Scan for the cell matching the given text and deliver its [x, y] coordinate at center. 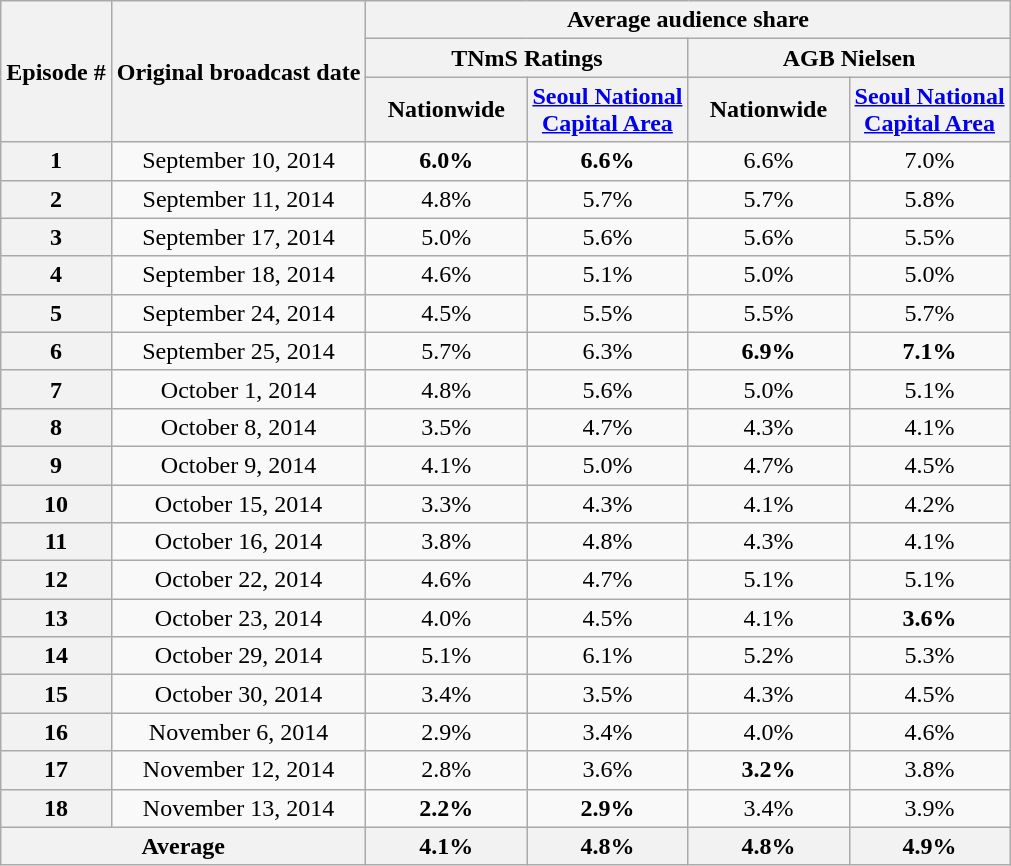
Average audience share [688, 20]
14 [56, 656]
16 [56, 732]
13 [56, 618]
6 [56, 351]
Average [184, 846]
November 6, 2014 [238, 732]
3.3% [446, 503]
3.9% [930, 808]
September 18, 2014 [238, 275]
5 [56, 313]
TNmS Ratings [527, 58]
October 1, 2014 [238, 389]
September 24, 2014 [238, 313]
17 [56, 770]
5.8% [930, 199]
November 12, 2014 [238, 770]
6.0% [446, 161]
3.2% [768, 770]
October 9, 2014 [238, 465]
1 [56, 161]
2 [56, 199]
5.2% [768, 656]
6.9% [768, 351]
8 [56, 427]
AGB Nielsen [849, 58]
3 [56, 237]
10 [56, 503]
4 [56, 275]
October 23, 2014 [238, 618]
5.3% [930, 656]
2.2% [446, 808]
18 [56, 808]
September 25, 2014 [238, 351]
9 [56, 465]
October 15, 2014 [238, 503]
7 [56, 389]
7.1% [930, 351]
October 8, 2014 [238, 427]
4.9% [930, 846]
2.8% [446, 770]
November 13, 2014 [238, 808]
6.3% [608, 351]
7.0% [930, 161]
6.1% [608, 656]
Original broadcast date [238, 72]
October 30, 2014 [238, 694]
September 10, 2014 [238, 161]
October 29, 2014 [238, 656]
October 22, 2014 [238, 580]
4.2% [930, 503]
Episode # [56, 72]
September 17, 2014 [238, 237]
September 11, 2014 [238, 199]
12 [56, 580]
11 [56, 542]
October 16, 2014 [238, 542]
15 [56, 694]
